Find where the given text appears and provide that cell's center as (X, Y) coordinate. 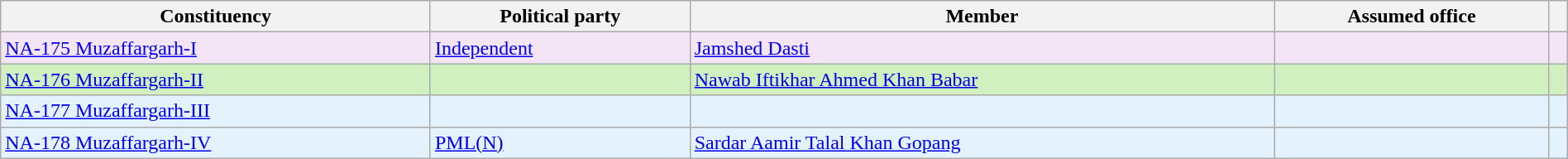
NA-178 Muzaffargarh-IV (216, 142)
Independent (560, 48)
Sardar Aamir Talal Khan Gopang (982, 142)
Jamshed Dasti (982, 48)
NA-176 Muzaffargarh-II (216, 79)
Member (982, 17)
NA-175 Muzaffargarh-I (216, 48)
Constituency (216, 17)
PML(N) (560, 142)
Nawab Iftikhar Ahmed Khan Babar (982, 79)
NA-177 Muzaffargarh-III (216, 111)
Assumed office (1412, 17)
Political party (560, 17)
